Return (X, Y) of the center of cell containing provided text 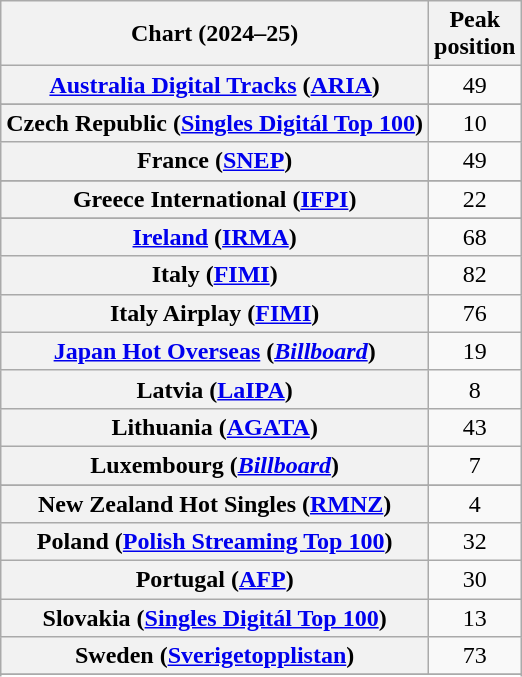
13 (475, 618)
43 (475, 427)
Italy Airplay (FIMI) (215, 313)
Sweden (Sverigetopplistan) (215, 656)
7 (475, 465)
Luxembourg (Billboard) (215, 465)
30 (475, 580)
Chart (2024–25) (215, 34)
82 (475, 275)
Poland (Polish Streaming Top 100) (215, 542)
France (SNEP) (215, 161)
Latvia (LaIPA) (215, 389)
Slovakia (Singles Digitál Top 100) (215, 618)
Australia Digital Tracks (ARIA) (215, 85)
4 (475, 503)
Lithuania (AGATA) (215, 427)
Czech Republic (Singles Digitál Top 100) (215, 123)
76 (475, 313)
Italy (FIMI) (215, 275)
19 (475, 351)
New Zealand Hot Singles (RMNZ) (215, 503)
Japan Hot Overseas (Billboard) (215, 351)
Portugal (AFP) (215, 580)
Ireland (IRMA) (215, 237)
22 (475, 199)
Peakposition (475, 34)
Greece International (IFPI) (215, 199)
32 (475, 542)
68 (475, 237)
73 (475, 656)
8 (475, 389)
10 (475, 123)
